From the cell containing the given text, extract its center point as [X, Y] coordinate. 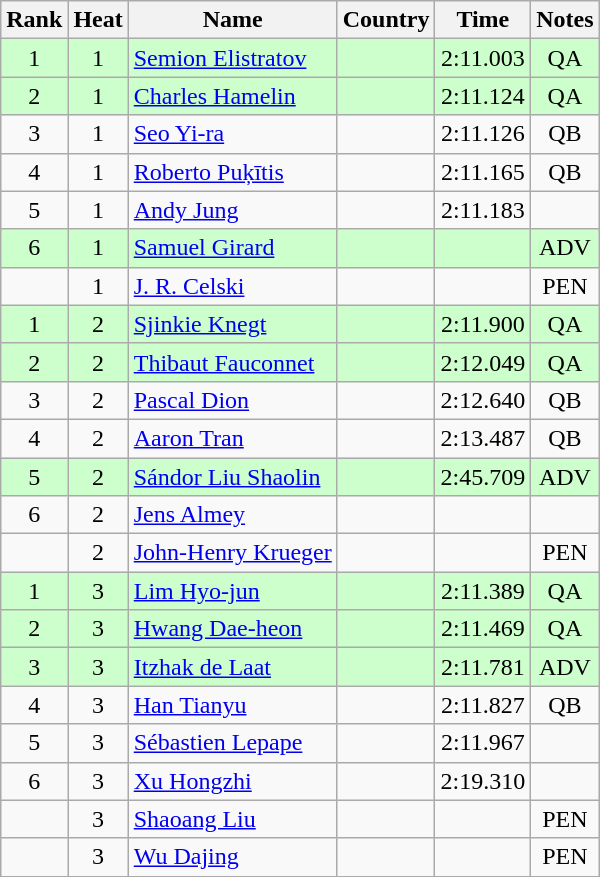
2:11.827 [483, 705]
Sándor Liu Shaolin [232, 477]
2:11.900 [483, 324]
2:11.967 [483, 743]
2:11.781 [483, 667]
Time [483, 20]
Name [232, 20]
2:12.640 [483, 400]
Semion Elistratov [232, 58]
John-Henry Krueger [232, 553]
2:11.469 [483, 629]
2:11.124 [483, 96]
Country [386, 20]
2:11.126 [483, 134]
2:12.049 [483, 362]
Lim Hyo-jun [232, 591]
Itzhak de Laat [232, 667]
Han Tianyu [232, 705]
2:19.310 [483, 781]
2:11.389 [483, 591]
Sébastien Lepape [232, 743]
2:11.183 [483, 210]
2:45.709 [483, 477]
2:13.487 [483, 438]
Pascal Dion [232, 400]
Seo Yi-ra [232, 134]
Aaron Tran [232, 438]
Samuel Girard [232, 248]
Roberto Puķītis [232, 172]
2:11.165 [483, 172]
Wu Dajing [232, 857]
Charles Hamelin [232, 96]
Xu Hongzhi [232, 781]
Hwang Dae-heon [232, 629]
Shaoang Liu [232, 819]
Andy Jung [232, 210]
Jens Almey [232, 515]
Sjinkie Knegt [232, 324]
J. R. Celski [232, 286]
Heat [98, 20]
Notes [565, 20]
Rank [34, 20]
Thibaut Fauconnet [232, 362]
2:11.003 [483, 58]
